For the text-containing cell, return its midpoint in [X, Y] coordinate format. 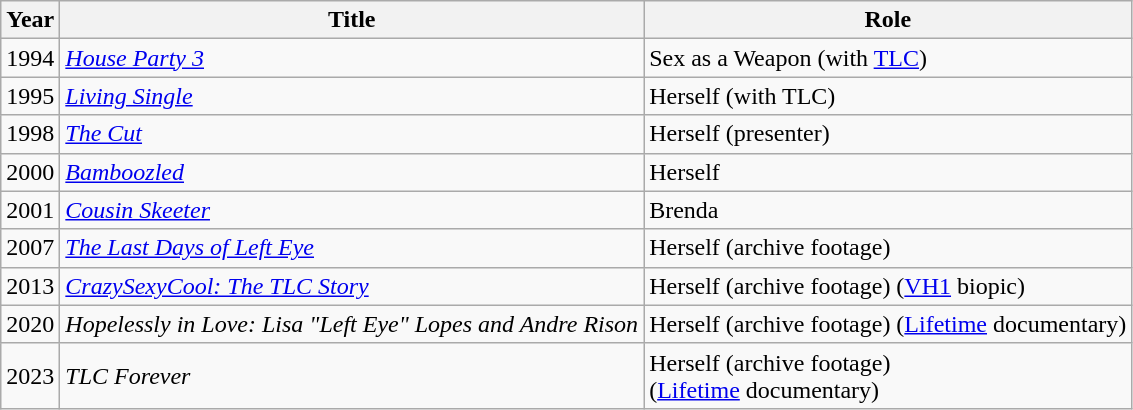
Sex as a Weapon (with TLC) [888, 58]
2023 [30, 376]
2013 [30, 286]
TLC Forever [352, 376]
Herself (archive footage) (Lifetime documentary) [888, 324]
Cousin Skeeter [352, 210]
2007 [30, 248]
Herself (archive footage) (VH1 biopic) [888, 286]
Role [888, 20]
1995 [30, 96]
Hopelessly in Love: Lisa "Left Eye" Lopes and Andre Rison [352, 324]
2001 [30, 210]
2020 [30, 324]
Brenda [888, 210]
Living Single [352, 96]
Herself (archive footage) [888, 248]
The Last Days of Left Eye [352, 248]
Bamboozled [352, 172]
Herself [888, 172]
House Party 3 [352, 58]
1994 [30, 58]
1998 [30, 134]
Title [352, 20]
Herself (with TLC) [888, 96]
The Cut [352, 134]
Herself (archive footage)(Lifetime documentary) [888, 376]
2000 [30, 172]
CrazySexyCool: The TLC Story [352, 286]
Year [30, 20]
Herself (presenter) [888, 134]
